Locate the cell with the specified text and output its [x, y] center coordinate. 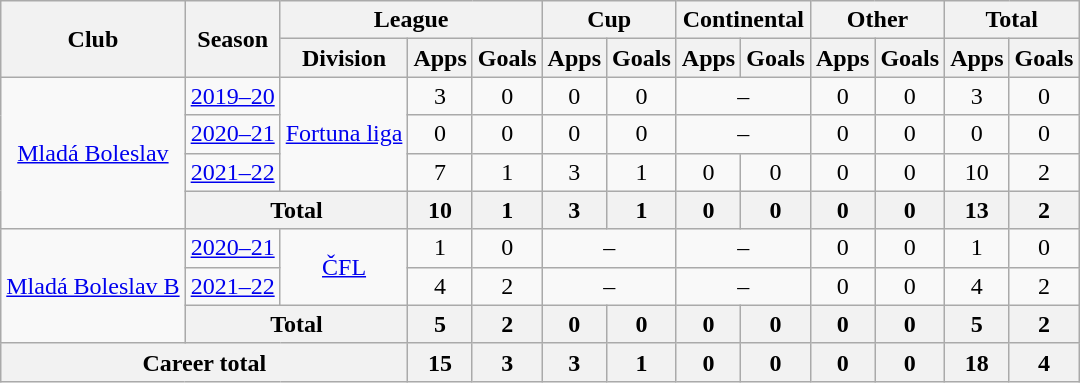
7 [440, 172]
Continental [743, 20]
15 [440, 362]
Mladá Boleslav B [93, 286]
Fortuna liga [344, 134]
13 [977, 210]
ČFL [344, 267]
2019–20 [232, 96]
Club [93, 39]
League [411, 20]
Season [232, 39]
Cup [609, 20]
Other [877, 20]
Career total [204, 362]
Mladá Boleslav [93, 153]
18 [977, 362]
Division [344, 58]
